Scan for the cell matching the given text and deliver its [x, y] coordinate at center. 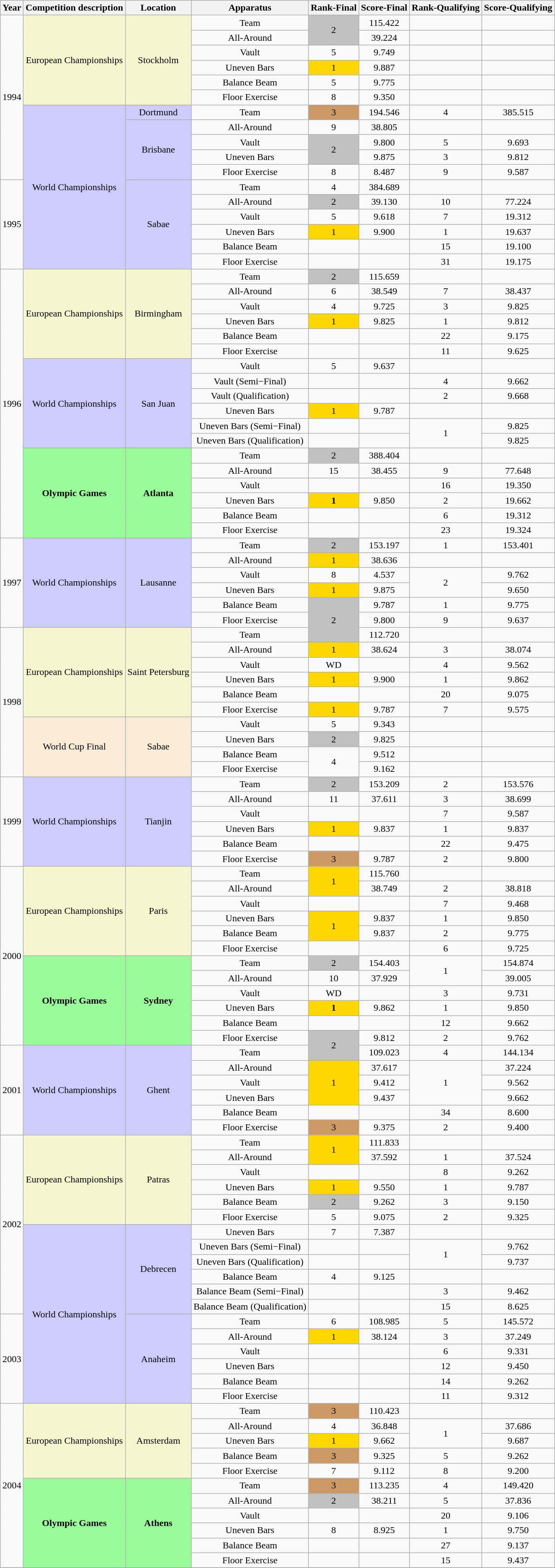
9.731 [518, 993]
38.124 [384, 1336]
9.550 [384, 1187]
153.209 [384, 784]
Competition description [74, 8]
9.650 [518, 590]
9.175 [518, 336]
38.805 [384, 127]
149.420 [518, 1486]
Athens [158, 1523]
115.422 [384, 23]
9.106 [518, 1515]
77.648 [518, 471]
9.331 [518, 1351]
384.689 [384, 187]
38.437 [518, 291]
Dortmund [158, 112]
9.200 [518, 1471]
1996 [12, 403]
16 [446, 486]
153.401 [518, 545]
1994 [12, 97]
37.224 [518, 1068]
37.592 [384, 1157]
Lausanne [158, 582]
14 [446, 1381]
36.848 [384, 1426]
38.818 [518, 888]
Location [158, 8]
115.659 [384, 276]
38.549 [384, 291]
Birmingham [158, 314]
2002 [12, 1224]
9.462 [518, 1292]
388.404 [384, 456]
Anaheim [158, 1359]
9.450 [518, 1366]
19.637 [518, 232]
9.475 [518, 844]
9.468 [518, 903]
38.211 [384, 1501]
37.686 [518, 1426]
9.412 [384, 1082]
Vault (Qualification) [250, 396]
8.487 [384, 172]
1995 [12, 224]
115.760 [384, 873]
19.100 [518, 247]
9.137 [518, 1545]
2004 [12, 1486]
38.749 [384, 888]
9.749 [384, 53]
385.515 [518, 112]
9.687 [518, 1441]
Score-Final [384, 8]
112.720 [384, 635]
9.512 [384, 754]
37.836 [518, 1501]
39.005 [518, 978]
4.537 [384, 575]
Patras [158, 1180]
27 [446, 1545]
38.624 [384, 649]
110.423 [384, 1411]
Stockholm [158, 60]
9.737 [518, 1262]
9.887 [384, 67]
154.874 [518, 963]
Sydney [158, 1000]
23 [446, 530]
108.985 [384, 1321]
2003 [12, 1359]
Balance Beam (Qualification) [250, 1306]
9.162 [384, 769]
Atlanta [158, 493]
Saint Petersburg [158, 672]
38.074 [518, 649]
113.235 [384, 1486]
Amsterdam [158, 1441]
39.130 [384, 202]
9.575 [518, 709]
Vault (Semi−Final) [250, 381]
37.617 [384, 1068]
153.197 [384, 545]
37.524 [518, 1157]
9.350 [384, 97]
8.600 [518, 1112]
2000 [12, 955]
9.400 [518, 1127]
Apparatus [250, 8]
1999 [12, 821]
9.668 [518, 396]
Tianjin [158, 821]
9.125 [384, 1277]
38.699 [518, 799]
2001 [12, 1090]
19.324 [518, 530]
37.249 [518, 1336]
9.375 [384, 1127]
Year [12, 8]
144.134 [518, 1053]
9.693 [518, 142]
38.636 [384, 560]
34 [446, 1112]
109.023 [384, 1053]
31 [446, 262]
9.112 [384, 1471]
153.576 [518, 784]
37.929 [384, 978]
19.662 [518, 500]
1997 [12, 582]
19.350 [518, 486]
37.611 [384, 799]
9.750 [518, 1530]
Paris [158, 911]
145.572 [518, 1321]
9.343 [384, 724]
Rank-Final [334, 8]
Balance Beam (Semi−Final) [250, 1292]
111.833 [384, 1142]
8.625 [518, 1306]
9.618 [384, 217]
38.455 [384, 471]
8.925 [384, 1530]
9.625 [518, 351]
7.387 [384, 1232]
9.150 [518, 1202]
154.403 [384, 963]
9.312 [518, 1396]
Rank-Qualifying [446, 8]
77.224 [518, 202]
Brisbane [158, 149]
World Cup Final [74, 747]
39.224 [384, 38]
San Juan [158, 403]
1998 [12, 702]
194.546 [384, 112]
Debrecen [158, 1269]
Ghent [158, 1090]
19.175 [518, 262]
Score-Qualifying [518, 8]
